Detect which cell encompasses the target text, then output its [x, y] center coordinate. 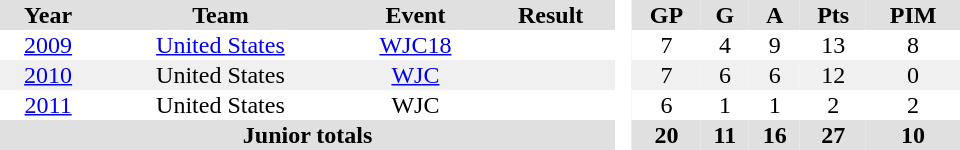
13 [833, 45]
GP [666, 15]
11 [725, 135]
Junior totals [308, 135]
G [725, 15]
20 [666, 135]
WJC18 [416, 45]
0 [913, 75]
8 [913, 45]
Team [220, 15]
10 [913, 135]
Result [550, 15]
A [774, 15]
Event [416, 15]
Year [48, 15]
4 [725, 45]
Pts [833, 15]
9 [774, 45]
2011 [48, 105]
16 [774, 135]
12 [833, 75]
27 [833, 135]
2010 [48, 75]
PIM [913, 15]
2009 [48, 45]
